For the text-containing cell, return its midpoint in (X, Y) coordinate format. 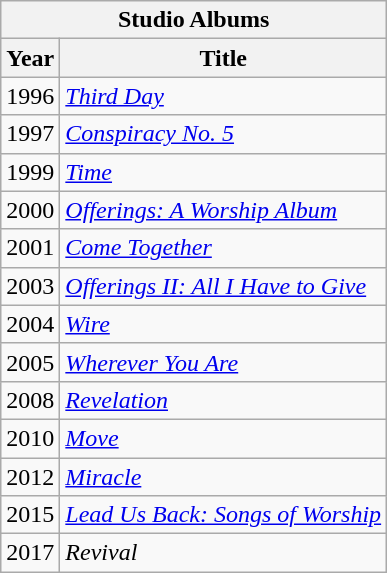
1996 (30, 96)
Move (224, 438)
Year (30, 58)
Title (224, 58)
2017 (30, 553)
Third Day (224, 96)
Offerings II: All I Have to Give (224, 286)
Wherever You Are (224, 362)
Revelation (224, 400)
2001 (30, 248)
2015 (30, 515)
Lead Us Back: Songs of Worship (224, 515)
Wire (224, 324)
Revival (224, 553)
2000 (30, 210)
2005 (30, 362)
2010 (30, 438)
1997 (30, 134)
Time (224, 172)
2003 (30, 286)
Studio Albums (194, 20)
Conspiracy No. 5 (224, 134)
Come Together (224, 248)
2012 (30, 477)
2008 (30, 400)
1999 (30, 172)
Offerings: A Worship Album (224, 210)
Miracle (224, 477)
2004 (30, 324)
